From the cell containing the given text, extract its center point as (X, Y) coordinate. 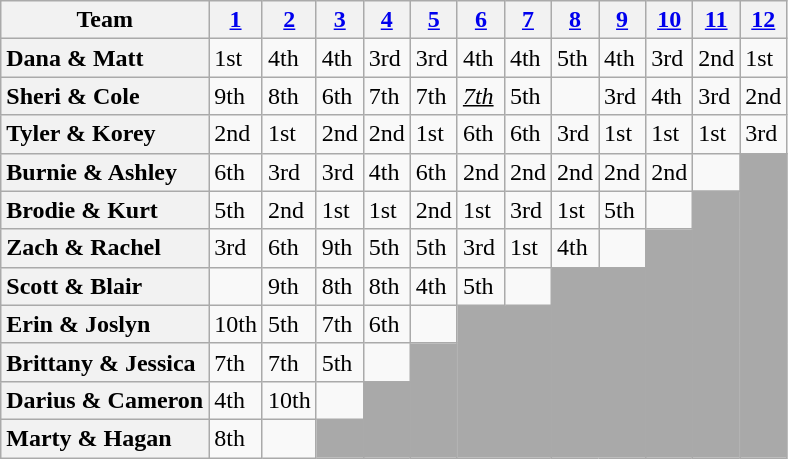
3 (340, 20)
12 (764, 20)
Marty & Hagan (105, 438)
8 (574, 20)
Dana & Matt (105, 58)
9 (622, 20)
10 (670, 20)
7 (528, 20)
Team (105, 20)
5 (434, 20)
Darius & Cameron (105, 400)
4 (386, 20)
11 (716, 20)
Erin & Joslyn (105, 324)
2 (289, 20)
Brodie & Kurt (105, 210)
Sheri & Cole (105, 96)
Burnie & Ashley (105, 172)
Scott & Blair (105, 286)
Brittany & Jessica (105, 362)
Tyler & Korey (105, 134)
Zach & Rachel (105, 248)
6 (480, 20)
1 (236, 20)
